Capture the cell that displays the provided text and extract its [x, y] central coordinate. 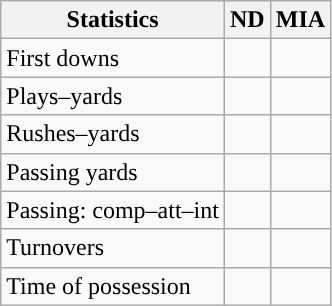
Statistics [113, 20]
Plays–yards [113, 96]
Turnovers [113, 248]
MIA [300, 20]
First downs [113, 58]
Rushes–yards [113, 134]
Passing: comp–att–int [113, 210]
Time of possession [113, 286]
Passing yards [113, 172]
ND [247, 20]
